Detect which cell encompasses the target text, then output its (X, Y) center coordinate. 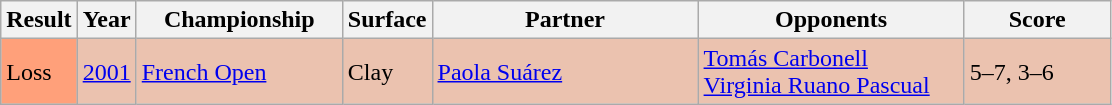
2001 (106, 72)
Year (106, 20)
Loss (39, 72)
Clay (387, 72)
Opponents (831, 20)
Score (1037, 20)
Partner (565, 20)
Surface (387, 20)
Paola Suárez (565, 72)
French Open (239, 72)
Tomás Carbonell Virginia Ruano Pascual (831, 72)
Championship (239, 20)
Result (39, 20)
5–7, 3–6 (1037, 72)
